Find where the given text appears and provide that cell's center as (x, y) coordinate. 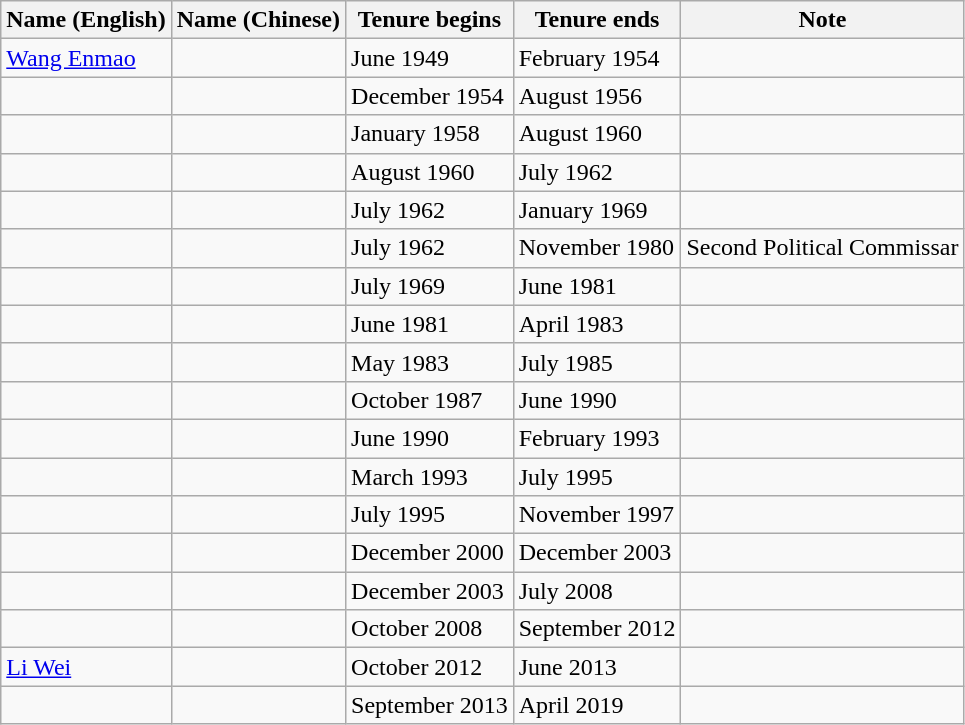
Name (Chinese) (258, 20)
January 1969 (597, 210)
May 1983 (430, 362)
Li Wei (86, 667)
November 1980 (597, 248)
Name (English) (86, 20)
November 1997 (597, 515)
August 1956 (597, 96)
Wang Enmao (86, 58)
December 1954 (430, 96)
December 2000 (430, 553)
July 2008 (597, 591)
September 2012 (597, 629)
April 2019 (597, 705)
July 1985 (597, 362)
Second Political Commissar (822, 248)
Tenure ends (597, 20)
June 1949 (430, 58)
March 1993 (430, 477)
April 1983 (597, 324)
September 2013 (430, 705)
Note (822, 20)
July 1969 (430, 286)
October 1987 (430, 400)
October 2012 (430, 667)
June 2013 (597, 667)
January 1958 (430, 134)
February 1993 (597, 438)
Tenure begins (430, 20)
October 2008 (430, 629)
February 1954 (597, 58)
